Provide the (x, y) coordinate of the cell's center where the given text is located.  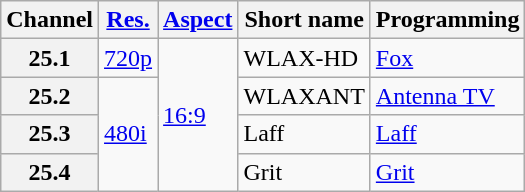
25.4 (50, 172)
16:9 (198, 115)
Programming (448, 20)
25.1 (50, 58)
WLAX-HD (304, 58)
Short name (304, 20)
Antenna TV (448, 96)
25.2 (50, 96)
Res. (128, 20)
25.3 (50, 134)
480i (128, 134)
Channel (50, 20)
Fox (448, 58)
720p (128, 58)
WLAXANT (304, 96)
Aspect (198, 20)
